Search for the cell housing the specified text and yield its (X, Y) center coordinate. 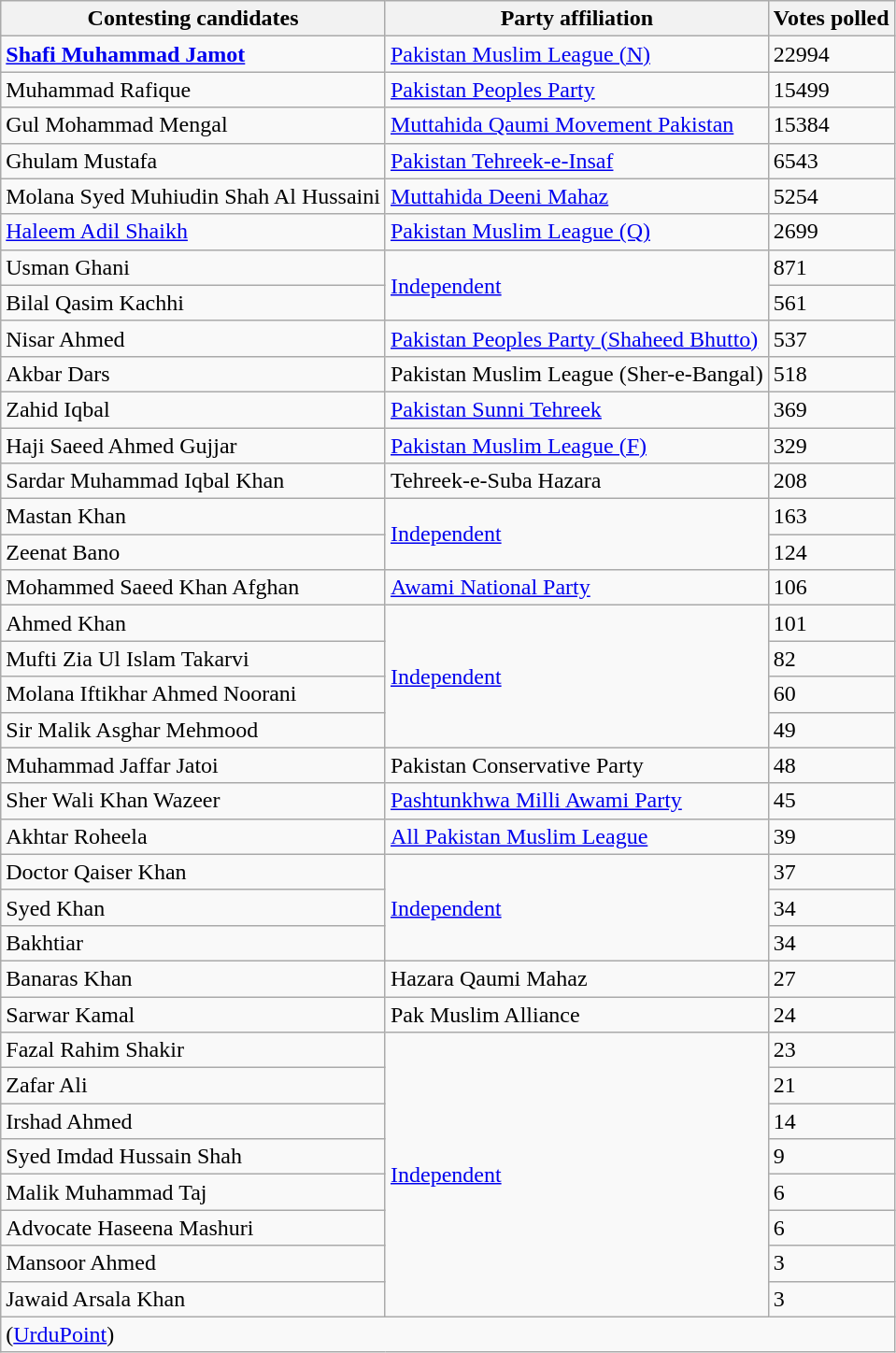
871 (832, 267)
Fazal Rahim Shakir (193, 1050)
Syed Imdad Hussain Shah (193, 1157)
48 (832, 765)
Doctor Qaiser Khan (193, 872)
39 (832, 836)
37 (832, 872)
Pakistan Sunni Tehreek (576, 409)
Zeenat Bano (193, 552)
Irshad Ahmed (193, 1121)
537 (832, 338)
518 (832, 374)
Zahid Iqbal (193, 409)
Usman Ghani (193, 267)
21 (832, 1086)
Akbar Dars (193, 374)
Malik Muhammad Taj (193, 1192)
(UrduPoint) (448, 1334)
2699 (832, 232)
All Pakistan Muslim League (576, 836)
Molana Iftikhar Ahmed Noorani (193, 694)
Pakistan Muslim League (Q) (576, 232)
Syed Khan (193, 907)
Muttahida Deeni Mahaz (576, 196)
9 (832, 1157)
Bakhtiar (193, 943)
60 (832, 694)
Sir Malik Asghar Mehmood (193, 730)
Akhtar Roheela (193, 836)
Haji Saeed Ahmed Gujjar (193, 446)
Muhammad Rafique (193, 90)
Votes polled (832, 19)
Pak Muslim Alliance (576, 1014)
Zafar Ali (193, 1086)
Pakistan Peoples Party (576, 90)
Ghulam Mustafa (193, 161)
Party affiliation (576, 19)
Haleem Adil Shaikh (193, 232)
Shafi Muhammad Jamot (193, 54)
Molana Syed Muhiudin Shah Al Hussaini (193, 196)
Bilal Qasim Kachhi (193, 303)
27 (832, 978)
Jawaid Arsala Khan (193, 1299)
329 (832, 446)
22994 (832, 54)
Pashtunkhwa Milli Awami Party (576, 801)
Pakistan Tehreek-e-Insaf (576, 161)
101 (832, 623)
Pakistan Muslim League (Sher-e-Bangal) (576, 374)
82 (832, 659)
15384 (832, 125)
49 (832, 730)
23 (832, 1050)
Mufti Zia Ul Islam Takarvi (193, 659)
Mastan Khan (193, 517)
Hazara Qaumi Mahaz (576, 978)
Gul Mohammad Mengal (193, 125)
369 (832, 409)
24 (832, 1014)
Contesting candidates (193, 19)
Muttahida Qaumi Movement Pakistan (576, 125)
Muhammad Jaffar Jatoi (193, 765)
6543 (832, 161)
Pakistan Muslim League (F) (576, 446)
Awami National Party (576, 588)
Mansoor Ahmed (193, 1263)
45 (832, 801)
Pakistan Peoples Party (Shaheed Bhutto) (576, 338)
Sher Wali Khan Wazeer (193, 801)
Ahmed Khan (193, 623)
15499 (832, 90)
Advocate Haseena Mashuri (193, 1228)
561 (832, 303)
Mohammed Saeed Khan Afghan (193, 588)
Pakistan Conservative Party (576, 765)
Pakistan Muslim League (N) (576, 54)
5254 (832, 196)
106 (832, 588)
Banaras Khan (193, 978)
Tehreek-e-Suba Hazara (576, 481)
124 (832, 552)
163 (832, 517)
208 (832, 481)
14 (832, 1121)
Sarwar Kamal (193, 1014)
Nisar Ahmed (193, 338)
Sardar Muhammad Iqbal Khan (193, 481)
